Search for the cell housing the specified text and yield its (X, Y) center coordinate. 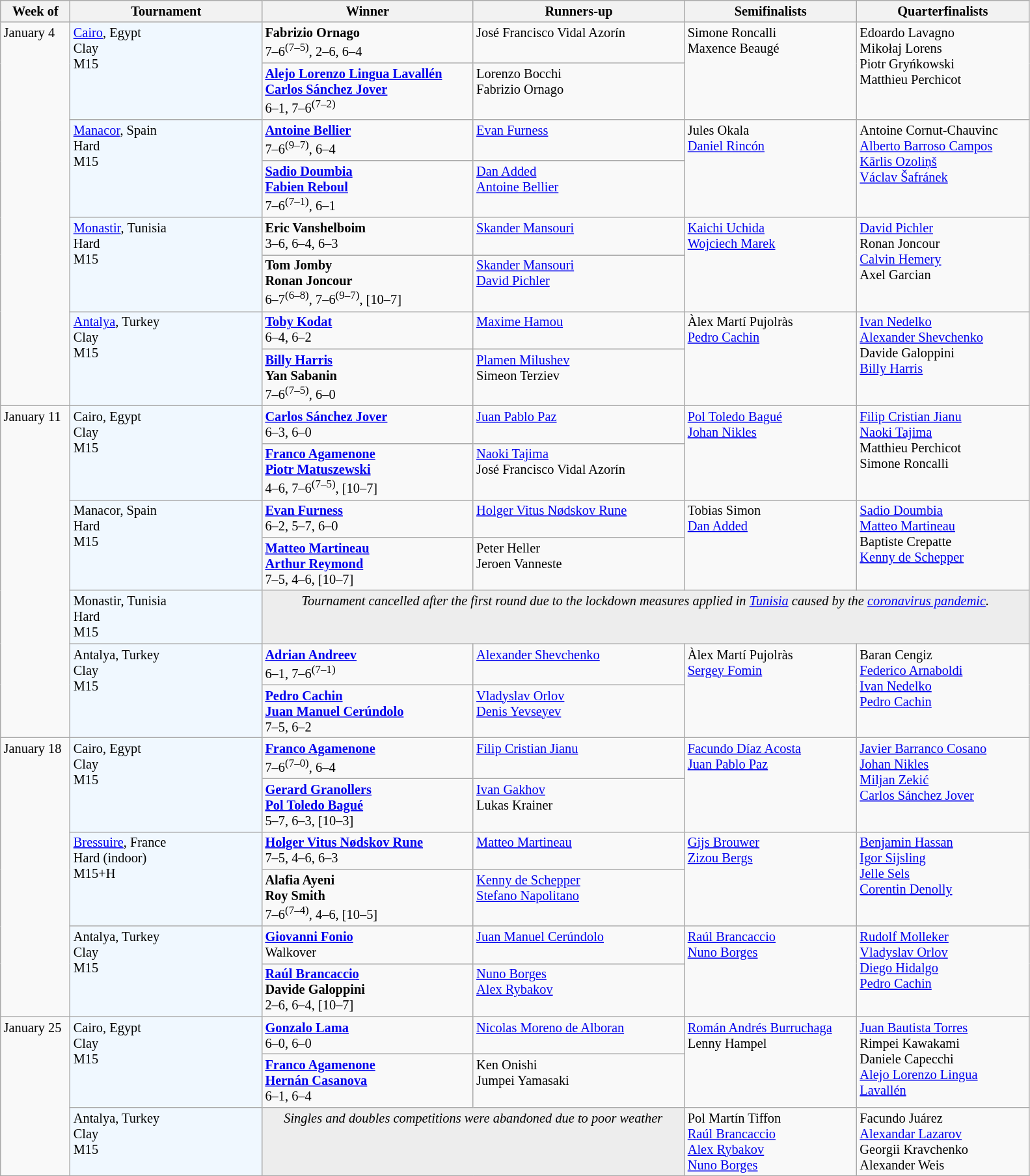
Franco Agamenone Piotr Matuszewski 4–6, 7–6(7–5), [10–7] (368, 471)
Giovanni Fonio Walkover (368, 944)
Holger Vitus Nødskov Rune 7–5, 4–6, 6–3 (368, 851)
Tournament (167, 11)
Billy Harris Yan Sabanin 7–6(7–5), 6–0 (368, 377)
Evan Furness 6–2, 5–7, 6–0 (368, 519)
Nuno Borges Alex Rybakov (579, 990)
Nicolas Moreno de Alboran (579, 1035)
Adrian Andreev 6–1, 7–6(7–1) (368, 664)
Pol Martín Tiffon Raúl Brancaccio Alex Rybakov Nuno Borges (770, 1142)
Vladyslav Orlov Denis Yevseyev (579, 711)
Matteo Martineau Arthur Reymond 7–5, 4–6, [10–7] (368, 564)
January 11 (35, 571)
Bressuire, France Hard (indoor) M15+H (167, 879)
Antoine Cornut-Chauvinc Alberto Barroso Campos Kārlis Ozoliņš Václav Šafránek (943, 169)
Javier Barranco Cosano Johan Nikles Miljan Zekić Carlos Sánchez Jover (943, 785)
Franco Agamenone 7–6(7–0), 6–4 (368, 758)
Week of (35, 11)
January 4 (35, 213)
Àlex Martí Pujolràs Pedro Cachin (770, 358)
Eric Vanshelboim 3–6, 6–4, 6–3 (368, 236)
Edoardo Lavagno Mikołaj Lorens Piotr Gryńkowski Matthieu Perchicot (943, 71)
Antoine Bellier 7–6(9–7), 6–4 (368, 141)
Filip Cristian Jianu Naoki Tajima Matthieu Perchicot Simone Roncalli (943, 453)
Alexander Shevchenko (579, 664)
Winner (368, 11)
Ivan Gakhov Lukas Krainer (579, 805)
Gerard Granollers Pol Toledo Bagué 5–7, 6–3, [10–3] (368, 805)
Plamen Milushev Simeon Terziev (579, 377)
Alafia Ayeni Roy Smith 7–6(7–4), 4–6, [10–5] (368, 897)
Semifinalists (770, 11)
Juan Manuel Cerúndolo (579, 944)
Kenny de Schepper Stefano Napolitano (579, 897)
Juan Bautista Torres Rimpei Kawakami Daniele Capecchi Alejo Lorenzo Lingua Lavallén (943, 1062)
Sadio Doumbia Fabien Reboul 7–6(7–1), 6–1 (368, 189)
Skander Mansouri (579, 236)
Tournament cancelled after the first round due to the lockdown measures applied in Tunisia caused by the coronavirus pandemic. (645, 617)
January 25 (35, 1096)
Matteo Martineau (579, 851)
Raúl Brancaccio Nuno Borges (770, 971)
Runners-up (579, 11)
Carlos Sánchez Jover 6–3, 6–0 (368, 424)
Rudolf Molleker Vladyslav Orlov Diego Hidalgo Pedro Cachin (943, 971)
Román Andrés Burruchaga Lenny Hampel (770, 1062)
Àlex Martí Pujolràs Sergey Fomin (770, 691)
Toby Kodat 6–4, 6–2 (368, 330)
Kaichi Uchida Wojciech Marek (770, 264)
Baran Cengiz Federico Arnaboldi Ivan Nedelko Pedro Cachin (943, 691)
Ivan Nedelko Alexander Shevchenko Davide Galoppini Billy Harris (943, 358)
Quarterfinalists (943, 11)
Tobias Simon Dan Added (770, 545)
Maxime Hamou (579, 330)
Singles and doubles competitions were abandoned due to poor weather (474, 1142)
Dan Added Antoine Bellier (579, 189)
Franco Agamenone Hernán Casanova 6–1, 6–4 (368, 1080)
José Francisco Vidal Azorín (579, 43)
Lorenzo Bocchi Fabrizio Ornago (579, 91)
Jules Okala Daniel Rincón (770, 169)
Gonzalo Lama 6–0, 6–0 (368, 1035)
Holger Vitus Nødskov Rune (579, 519)
Fabrizio Ornago 7–6(7–5), 2–6, 6–4 (368, 43)
Peter Heller Jeroen Vanneste (579, 564)
Pedro Cachin Juan Manuel Cerúndolo 7–5, 6–2 (368, 711)
Filip Cristian Jianu (579, 758)
Alejo Lorenzo Lingua Lavallén Carlos Sánchez Jover 6–1, 7–6(7–2) (368, 91)
Ken Onishi Jumpei Yamasaki (579, 1080)
Simone Roncalli Maxence Beaugé (770, 71)
Sadio Doumbia Matteo Martineau Baptiste Crepatte Kenny de Schepper (943, 545)
Pol Toledo Bagué Johan Nikles (770, 453)
Facundo Juárez Alexandar Lazarov Georgii Kravchenko Alexander Weis (943, 1142)
Raúl Brancaccio Davide Galoppini 2–6, 6–4, [10–7] (368, 990)
Juan Pablo Paz (579, 424)
January 18 (35, 877)
Evan Furness (579, 141)
Benjamin Hassan Igor Sijsling Jelle Sels Corentin Denolly (943, 879)
Tom Jomby Ronan Joncour 6–7(6–8), 7–6(9–7), [10–7] (368, 282)
Facundo Díaz Acosta Juan Pablo Paz (770, 785)
Gijs Brouwer Zizou Bergs (770, 879)
Naoki Tajima José Francisco Vidal Azorín (579, 471)
David Pichler Ronan Joncour Calvin Hemery Axel Garcian (943, 264)
Skander Mansouri David Pichler (579, 282)
